From the cell containing the given text, extract its center point as [x, y] coordinate. 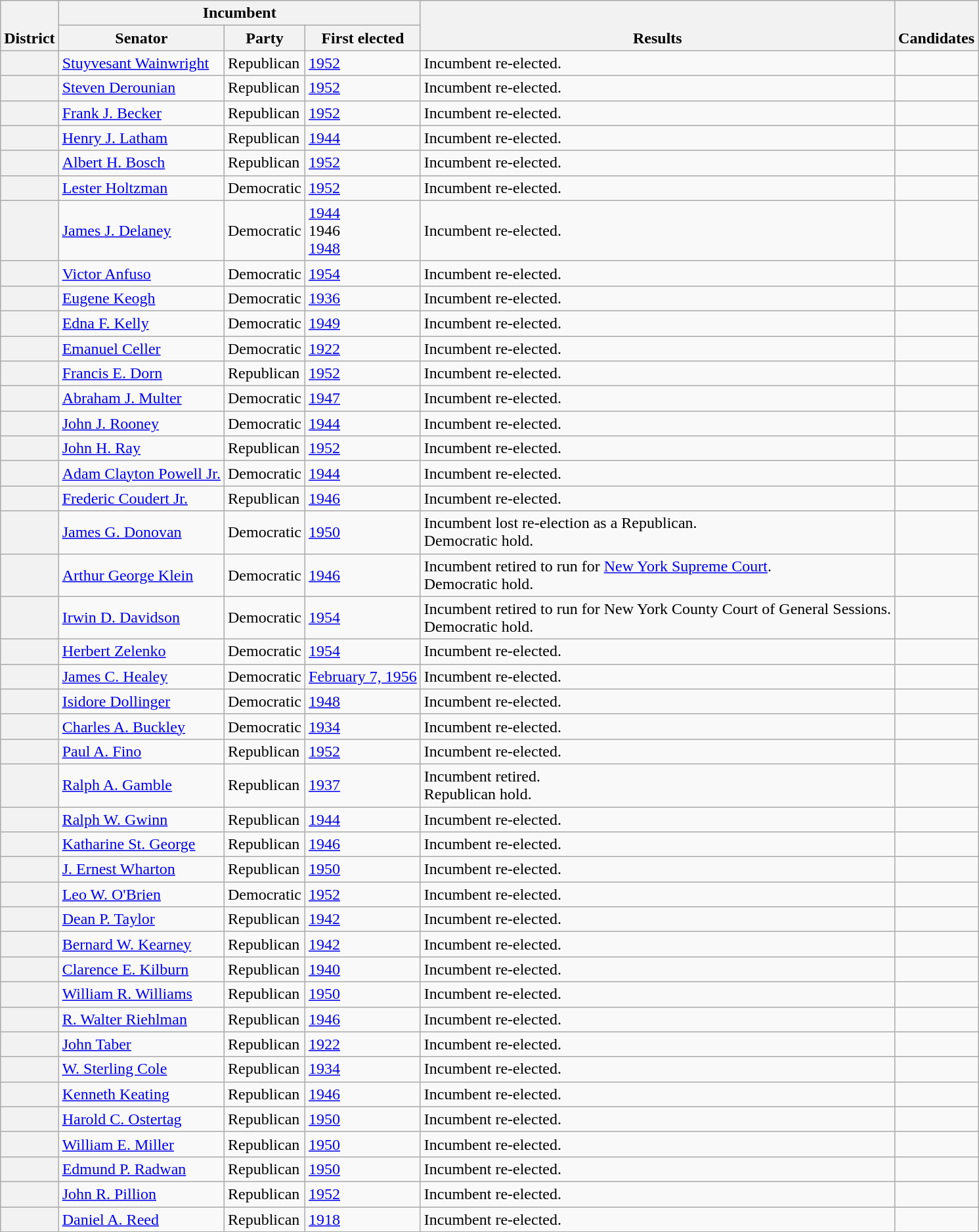
John Taber [141, 1044]
Edna F. Kelly [141, 323]
Kenneth Keating [141, 1094]
Dean P. Taylor [141, 919]
Incumbent retired to run for New York County Court of General Sessions.Democratic hold. [657, 617]
Arthur George Klein [141, 575]
John R. Pillion [141, 1194]
Clarence E. Kilburn [141, 969]
Irwin D. Davidson [141, 617]
Isidore Dollinger [141, 701]
February 7, 1956 [363, 676]
Eugene Keogh [141, 298]
District [30, 26]
Bernard W. Kearney [141, 944]
John J. Rooney [141, 424]
R. Walter Riehlman [141, 1019]
1918 [363, 1220]
Paul A. Fino [141, 751]
Steven Derounian [141, 88]
William R. Williams [141, 994]
Frank J. Becker [141, 113]
Senator [141, 38]
Harold C. Ostertag [141, 1119]
Albert H. Bosch [141, 163]
W. Sterling Cole [141, 1069]
Candidates [936, 26]
Emanuel Celler [141, 349]
William E. Miller [141, 1144]
1937 [363, 785]
1947 [363, 399]
James G. Donovan [141, 532]
1936 [363, 298]
Henry J. Latham [141, 138]
Ralph W. Gwinn [141, 819]
Frederic Coudert Jr. [141, 498]
1940 [363, 969]
1948 [363, 701]
J. Ernest Wharton [141, 869]
Francis E. Dorn [141, 374]
Stuyvesant Wainwright [141, 63]
Party [265, 38]
Incumbent lost re-election as a Republican.Democratic hold. [657, 532]
First elected [363, 38]
Charles A. Buckley [141, 726]
Ralph A. Gamble [141, 785]
Abraham J. Multer [141, 399]
Results [657, 26]
Incumbent retired to run for New York Supreme Court.Democratic hold. [657, 575]
Leo W. O'Brien [141, 894]
Katharine St. George [141, 845]
Edmund P. Radwan [141, 1169]
1949 [363, 323]
James C. Healey [141, 676]
Lester Holtzman [141, 188]
Herbert Zelenko [141, 651]
Incumbent [239, 13]
Daniel A. Reed [141, 1220]
James J. Delaney [141, 231]
Adam Clayton Powell Jr. [141, 473]
John H. Ray [141, 449]
Victor Anfuso [141, 273]
19441946 1948 [363, 231]
Incumbent retired.Republican hold. [657, 785]
